For the text-containing cell, return its midpoint in [X, Y] coordinate format. 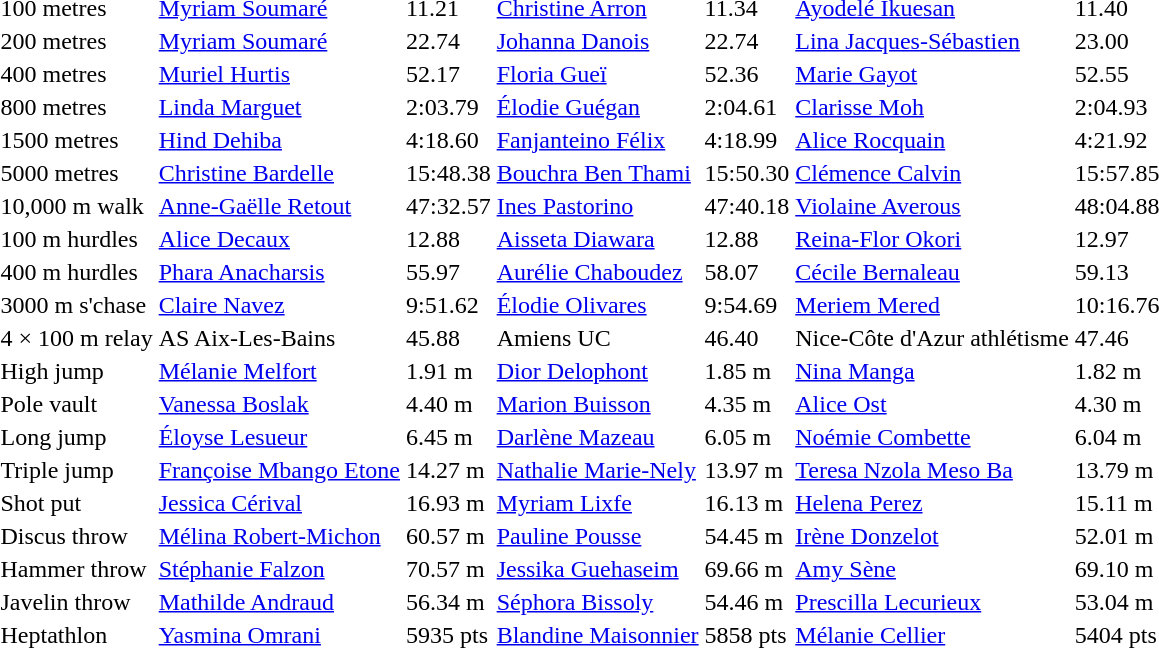
Muriel Hurtis [279, 74]
4:18.60 [448, 140]
Mathilde Andraud [279, 602]
Meriem Mered [932, 305]
Jessika Guehaseim [598, 569]
Éloyse Lesueur [279, 437]
52.17 [448, 74]
Irène Donzelot [932, 536]
Phara Anacharsis [279, 272]
70.57 m [448, 569]
69.66 m [747, 569]
Nathalie Marie-Nely [598, 470]
AS Aix-Les-Bains [279, 338]
4.35 m [747, 404]
Élodie Guégan [598, 107]
Alice Rocquain [932, 140]
Françoise Mbango Etone [279, 470]
Myriam Lixfe [598, 503]
Violaine Averous [932, 206]
1.91 m [448, 371]
Amy Sène [932, 569]
6.05 m [747, 437]
Mélina Robert-Michon [279, 536]
4:18.99 [747, 140]
6.45 m [448, 437]
Anne-Gaëlle Retout [279, 206]
Clarisse Moh [932, 107]
Marion Buisson [598, 404]
Teresa Nzola Meso Ba [932, 470]
Aisseta Diawara [598, 239]
15:50.30 [747, 173]
46.40 [747, 338]
47:32.57 [448, 206]
Dior Delophont [598, 371]
Nice-Côte d'Azur athlétisme [932, 338]
16.13 m [747, 503]
Ines Pastorino [598, 206]
Christine Bardelle [279, 173]
54.45 m [747, 536]
Nina Manga [932, 371]
Marie Gayot [932, 74]
9:54.69 [747, 305]
Aurélie Chaboudez [598, 272]
Amiens UC [598, 338]
Alice Ost [932, 404]
54.46 m [747, 602]
Floria Gueï [598, 74]
4.40 m [448, 404]
Bouchra Ben Thami [598, 173]
Helena Perez [932, 503]
2:03.79 [448, 107]
Johanna Danois [598, 41]
14.27 m [448, 470]
Noémie Combette [932, 437]
Linda Marguet [279, 107]
Séphora Bissoly [598, 602]
Hind Dehiba [279, 140]
Stéphanie Falzon [279, 569]
Élodie Olivares [598, 305]
55.97 [448, 272]
13.97 m [747, 470]
Fanjanteino Félix [598, 140]
Alice Decaux [279, 239]
56.34 m [448, 602]
Darlène Mazeau [598, 437]
1.85 m [747, 371]
Reina-Flor Okori [932, 239]
Prescilla Lecurieux [932, 602]
47:40.18 [747, 206]
60.57 m [448, 536]
Clémence Calvin [932, 173]
9:51.62 [448, 305]
2:04.61 [747, 107]
Pauline Pousse [598, 536]
Claire Navez [279, 305]
52.36 [747, 74]
Vanessa Boslak [279, 404]
Lina Jacques-Sébastien [932, 41]
Mélanie Melfort [279, 371]
Cécile Bernaleau [932, 272]
Myriam Soumaré [279, 41]
Jessica Cérival [279, 503]
15:48.38 [448, 173]
16.93 m [448, 503]
58.07 [747, 272]
45.88 [448, 338]
